Find where the given text appears and provide that cell's center as (X, Y) coordinate. 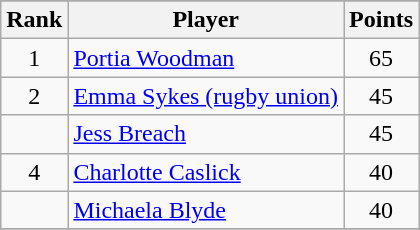
Rank (34, 20)
Portia Woodman (206, 58)
2 (34, 96)
Emma Sykes (rugby union) (206, 96)
Charlotte Caslick (206, 172)
Michaela Blyde (206, 210)
1 (34, 58)
Player (206, 20)
Jess Breach (206, 134)
Points (382, 20)
4 (34, 172)
65 (382, 58)
